Identify which cell holds the provided text, then report its (X, Y) central coordinate. 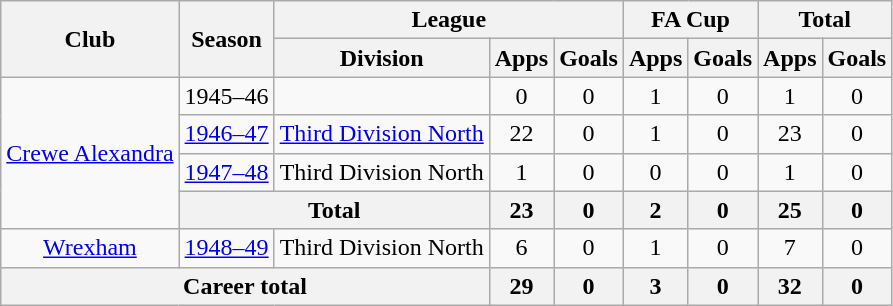
1948–49 (226, 248)
1946–47 (226, 134)
1947–48 (226, 172)
Crewe Alexandra (90, 153)
6 (521, 248)
1945–46 (226, 96)
Season (226, 39)
Club (90, 39)
22 (521, 134)
25 (790, 210)
Division (382, 58)
FA Cup (690, 20)
Wrexham (90, 248)
32 (790, 286)
7 (790, 248)
2 (655, 210)
29 (521, 286)
Career total (245, 286)
3 (655, 286)
League (448, 20)
